Return the [X, Y] coordinate for the center point of the cell that contains the specified text.  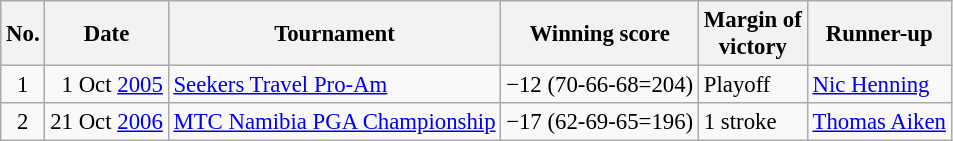
Winning score [600, 34]
−17 (62-69-65=196) [600, 122]
−12 (70-66-68=204) [600, 85]
Seekers Travel Pro-Am [334, 85]
1 stroke [752, 122]
Date [106, 34]
21 Oct 2006 [106, 122]
1 [23, 85]
MTC Namibia PGA Championship [334, 122]
Thomas Aiken [879, 122]
1 Oct 2005 [106, 85]
Tournament [334, 34]
Margin ofvictory [752, 34]
No. [23, 34]
2 [23, 122]
Runner-up [879, 34]
Nic Henning [879, 85]
Playoff [752, 85]
